Return (x, y) of the center of cell containing provided text 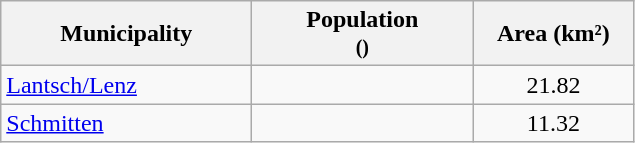
Schmitten (126, 123)
11.32 (554, 123)
Lantsch/Lenz (126, 85)
Municipality (126, 34)
Area (km²) (554, 34)
Population () (362, 34)
21.82 (554, 85)
